Detect which cell encompasses the target text, then output its (X, Y) center coordinate. 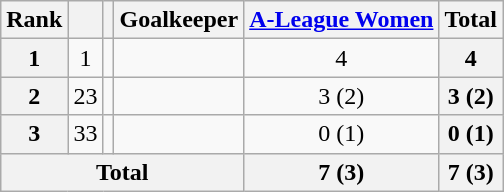
3 (34, 134)
Rank (34, 20)
33 (86, 134)
Goalkeeper (179, 20)
23 (86, 96)
A-League Women (342, 20)
2 (34, 96)
